Locate the cell with the specified text and output its [x, y] center coordinate. 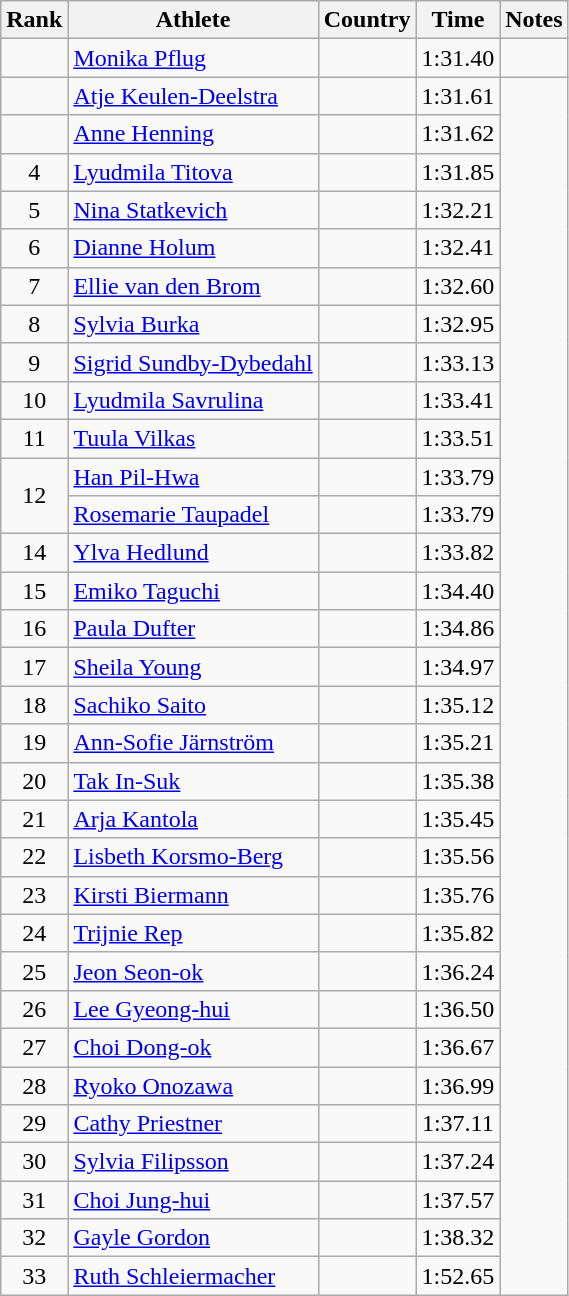
25 [34, 971]
1:35.21 [458, 743]
Sachiko Saito [193, 705]
8 [34, 324]
1:34.86 [458, 629]
15 [34, 591]
27 [34, 1047]
28 [34, 1085]
6 [34, 248]
1:36.67 [458, 1047]
1:31.40 [458, 58]
Lyudmila Savrulina [193, 400]
Jeon Seon-ok [193, 971]
Lee Gyeong-hui [193, 1009]
31 [34, 1200]
1:35.82 [458, 933]
1:52.65 [458, 1276]
19 [34, 743]
1:36.24 [458, 971]
1:32.41 [458, 248]
Rosemarie Taupadel [193, 515]
1:32.60 [458, 286]
17 [34, 667]
32 [34, 1238]
1:35.45 [458, 819]
30 [34, 1162]
10 [34, 400]
Gayle Gordon [193, 1238]
Notes [534, 20]
1:35.76 [458, 895]
Ruth Schleiermacher [193, 1276]
20 [34, 781]
4 [34, 172]
1:36.99 [458, 1085]
Trijnie Rep [193, 933]
Arja Kantola [193, 819]
Ryoko Onozawa [193, 1085]
1:35.38 [458, 781]
Ylva Hedlund [193, 553]
Cathy Priestner [193, 1124]
Dianne Holum [193, 248]
Athlete [193, 20]
Lyudmila Titova [193, 172]
Time [458, 20]
1:35.12 [458, 705]
1:32.95 [458, 324]
18 [34, 705]
Rank [34, 20]
1:31.61 [458, 96]
Sigrid Sundby-Dybedahl [193, 362]
1:38.32 [458, 1238]
Choi Dong-ok [193, 1047]
14 [34, 553]
1:33.82 [458, 553]
Choi Jung-hui [193, 1200]
Monika Pflug [193, 58]
23 [34, 895]
5 [34, 210]
1:34.40 [458, 591]
1:33.41 [458, 400]
1:31.85 [458, 172]
Tuula Vilkas [193, 438]
21 [34, 819]
Sylvia Burka [193, 324]
Paula Dufter [193, 629]
Kirsti Biermann [193, 895]
1:37.11 [458, 1124]
9 [34, 362]
22 [34, 857]
7 [34, 286]
11 [34, 438]
Tak In-Suk [193, 781]
1:36.50 [458, 1009]
1:35.56 [458, 857]
1:37.24 [458, 1162]
Emiko Taguchi [193, 591]
29 [34, 1124]
Atje Keulen-Deelstra [193, 96]
16 [34, 629]
Lisbeth Korsmo-Berg [193, 857]
Anne Henning [193, 134]
12 [34, 496]
Sylvia Filipsson [193, 1162]
1:33.13 [458, 362]
1:34.97 [458, 667]
Sheila Young [193, 667]
1:31.62 [458, 134]
Nina Statkevich [193, 210]
Ann-Sofie Järnström [193, 743]
1:37.57 [458, 1200]
Ellie van den Brom [193, 286]
24 [34, 933]
Han Pil-Hwa [193, 477]
26 [34, 1009]
1:33.51 [458, 438]
1:32.21 [458, 210]
33 [34, 1276]
Country [367, 20]
